Identify which cell holds the provided text, then report its (X, Y) central coordinate. 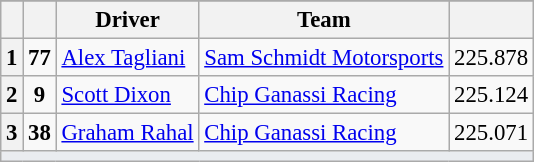
3 (12, 133)
Alex Tagliani (128, 58)
2 (12, 95)
38 (40, 133)
Driver (128, 20)
225.124 (492, 95)
1 (12, 58)
9 (40, 95)
Scott Dixon (128, 95)
Sam Schmidt Motorsports (324, 58)
225.878 (492, 58)
77 (40, 58)
225.071 (492, 133)
Graham Rahal (128, 133)
Team (324, 20)
